Pinpoint the cell where the given text exists, returning its (X, Y) midpoint coordinate. 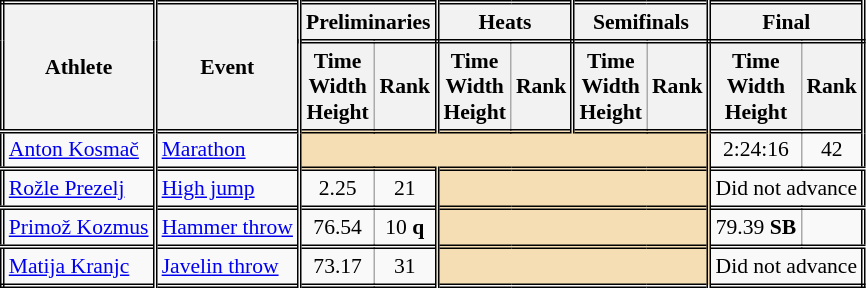
High jump (227, 190)
Primož Kozmus (78, 228)
Event (227, 67)
Marathon (227, 150)
31 (406, 266)
Preliminaries (368, 22)
79.39 SB (755, 228)
Javelin throw (227, 266)
2:24:16 (755, 150)
Final (786, 22)
10 q (406, 228)
Matija Kranjc (78, 266)
76.54 (338, 228)
Anton Kosmač (78, 150)
2.25 (338, 190)
Semifinals (641, 22)
Athlete (78, 67)
73.17 (338, 266)
Hammer throw (227, 228)
Heats (505, 22)
Rožle Prezelj (78, 190)
21 (406, 190)
42 (832, 150)
